Pinpoint the cell where the given text exists, returning its [X, Y] midpoint coordinate. 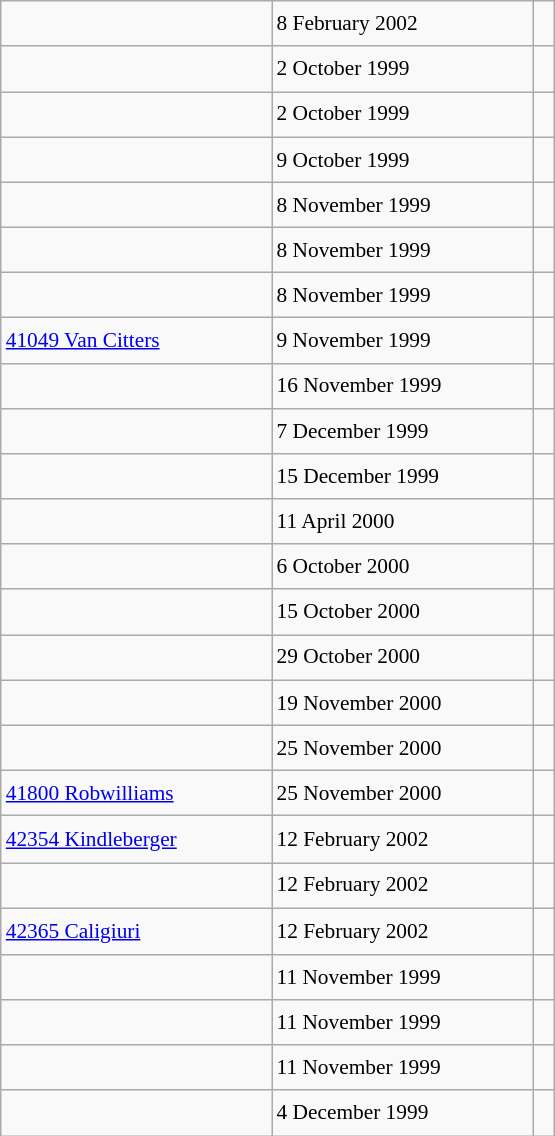
41049 Van Citters [136, 340]
42354 Kindleberger [136, 840]
8 February 2002 [403, 24]
29 October 2000 [403, 658]
11 April 2000 [403, 522]
7 December 1999 [403, 430]
15 October 2000 [403, 612]
15 December 1999 [403, 476]
19 November 2000 [403, 702]
6 October 2000 [403, 566]
16 November 1999 [403, 386]
9 October 1999 [403, 160]
9 November 1999 [403, 340]
4 December 1999 [403, 1112]
42365 Caligiuri [136, 932]
41800 Robwilliams [136, 792]
